Output the [x, y] coordinate of the center of the cell containing the given text.  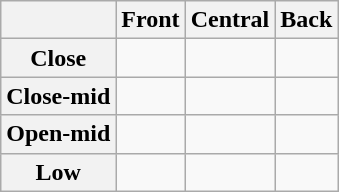
Back [306, 20]
Close-mid [58, 96]
Front [150, 20]
Central [230, 20]
Low [58, 172]
Open-mid [58, 134]
Close [58, 58]
